For the text-containing cell, return its midpoint in (x, y) coordinate format. 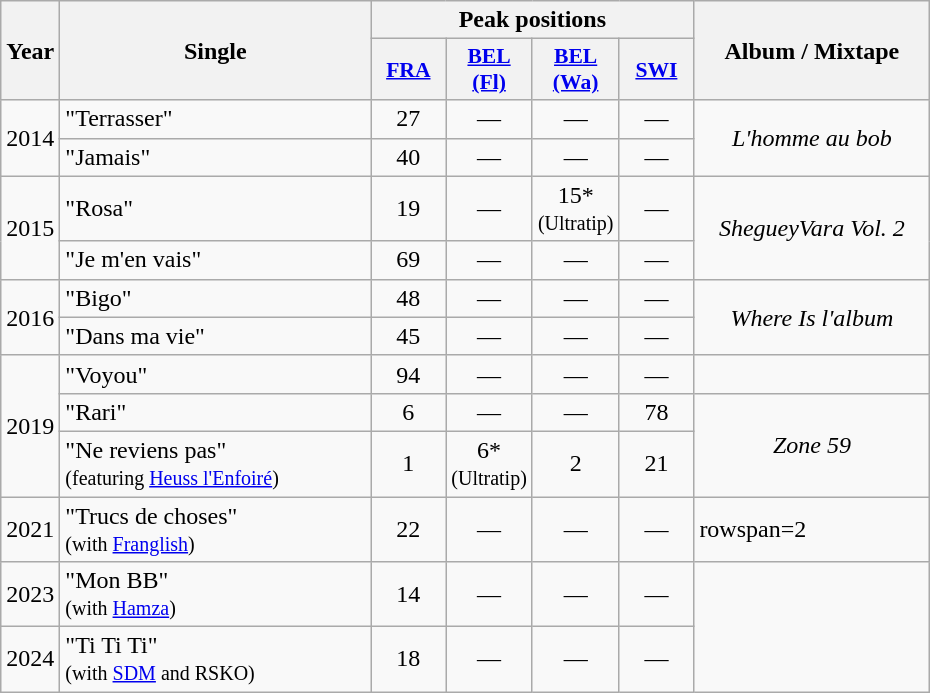
"Mon BB" (with Hamza) (216, 594)
"Rari" (216, 412)
rowspan=2 (812, 528)
"Voyou" (216, 374)
Zone 59 (812, 444)
1 (408, 464)
ShegueyVara Vol. 2 (812, 228)
15*(Ultratip) (576, 208)
"Bigo" (216, 298)
SWI (656, 70)
L'homme au bob (812, 138)
"Jamais" (216, 157)
2 (576, 464)
6 (408, 412)
6*(Ultratip) (490, 464)
BEL (Fl) (490, 70)
18 (408, 660)
14 (408, 594)
BEL (Wa) (576, 70)
19 (408, 208)
69 (408, 260)
2019 (30, 426)
Peak positions (532, 20)
78 (656, 412)
2024 (30, 660)
48 (408, 298)
"Ne reviens pas"(featuring Heuss l'Enfoiré) (216, 464)
Year (30, 50)
94 (408, 374)
45 (408, 336)
2021 (30, 528)
"Terrasser" (216, 119)
27 (408, 119)
40 (408, 157)
"Ti Ti Ti" (with SDM and RSKO) (216, 660)
2023 (30, 594)
"Je m'en vais" (216, 260)
2014 (30, 138)
2016 (30, 317)
Where Is l'album (812, 317)
"Trucs de choses" (with Franglish) (216, 528)
Album / Mixtape (812, 50)
FRA (408, 70)
21 (656, 464)
2015 (30, 228)
22 (408, 528)
"Rosa" (216, 208)
"Dans ma vie" (216, 336)
Single (216, 50)
